Return the [X, Y] coordinate for the center point of the cell that contains the specified text.  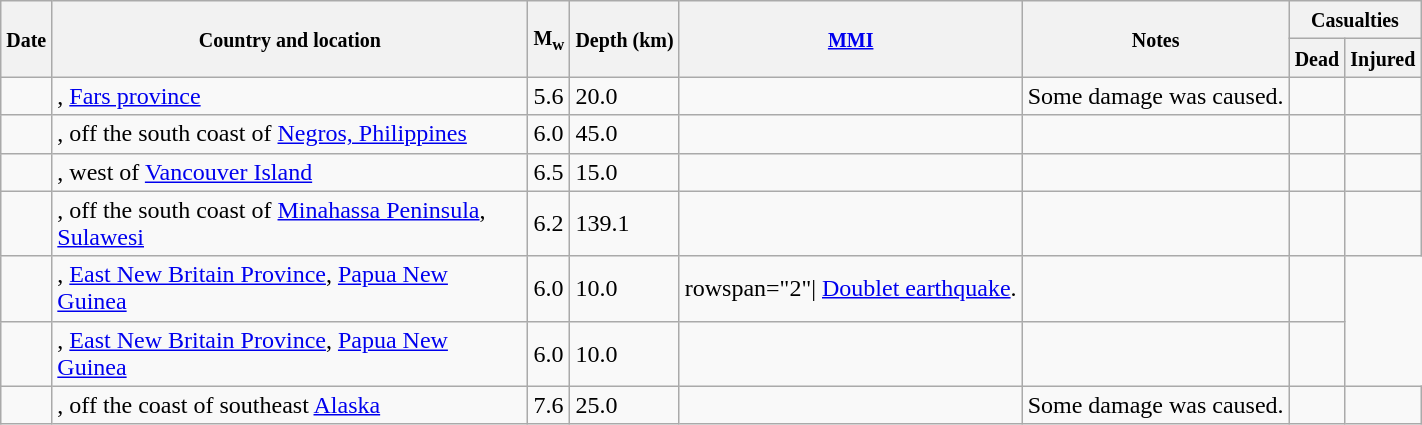
Mw [549, 39]
Dead [1317, 58]
Notes [1156, 39]
15.0 [624, 172]
Country and location [290, 39]
, west of Vancouver Island [290, 172]
MMI [850, 39]
rowspan="2"| Doublet earthquake. [850, 288]
, Fars province [290, 96]
139.1 [624, 224]
Casualties [1355, 20]
, off the south coast of Minahassa Peninsula, Sulawesi [290, 224]
6.5 [549, 172]
6.2 [549, 224]
25.0 [624, 405]
, off the coast of southeast Alaska [290, 405]
Date [26, 39]
5.6 [549, 96]
45.0 [624, 134]
7.6 [549, 405]
20.0 [624, 96]
Injured [1383, 58]
, off the south coast of Negros, Philippines [290, 134]
Depth (km) [624, 39]
